For the text-containing cell, return its midpoint in (x, y) coordinate format. 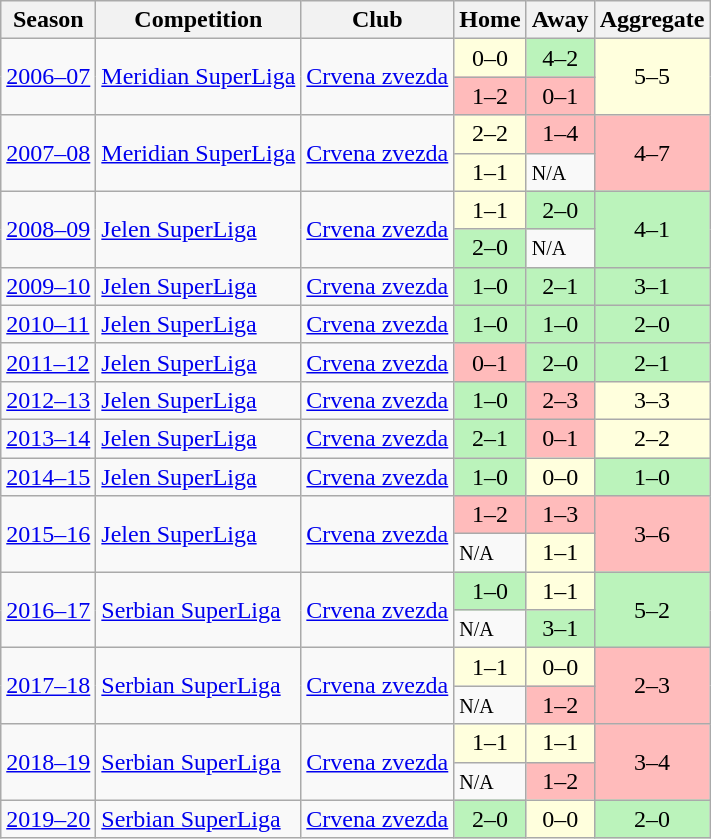
3–3 (652, 400)
3–4 (652, 762)
2010–11 (48, 324)
Away (560, 20)
2015–16 (48, 534)
2012–13 (48, 400)
2006–07 (48, 77)
2011–12 (48, 362)
1–4 (560, 134)
Aggregate (652, 20)
2019–20 (48, 819)
2018–19 (48, 762)
5–5 (652, 77)
Home (490, 20)
4–7 (652, 153)
Competition (198, 20)
2014–15 (48, 477)
4–1 (652, 229)
Season (48, 20)
2017–18 (48, 686)
5–2 (652, 610)
1–3 (560, 515)
2008–09 (48, 229)
2016–17 (48, 610)
2013–14 (48, 438)
2007–08 (48, 153)
Club (378, 20)
4–2 (560, 58)
2009–10 (48, 286)
3–6 (652, 534)
